Pinpoint the cell where the given text exists, returning its [x, y] midpoint coordinate. 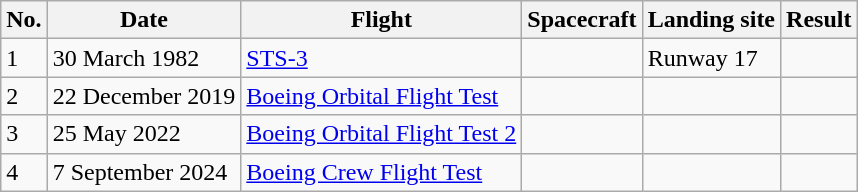
Runway 17 [711, 58]
1 [24, 58]
Boeing Orbital Flight Test [382, 96]
Result [819, 20]
4 [24, 172]
25 May 2022 [144, 134]
2 [24, 96]
Flight [382, 20]
Boeing Orbital Flight Test 2 [382, 134]
30 March 1982 [144, 58]
3 [24, 134]
STS-3 [382, 58]
22 December 2019 [144, 96]
No. [24, 20]
Date [144, 20]
Landing site [711, 20]
Spacecraft [582, 20]
7 September 2024 [144, 172]
Boeing Crew Flight Test [382, 172]
